Locate the cell with the specified text and output its (X, Y) center coordinate. 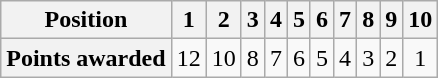
9 (392, 20)
Points awarded (86, 58)
12 (188, 58)
Position (86, 20)
